Determine the [X, Y] coordinate at the center of the cell enclosing the given text.  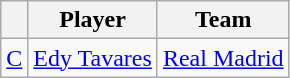
Team [223, 20]
Player [93, 20]
Edy Tavares [93, 58]
C [14, 58]
Real Madrid [223, 58]
